Scan for the cell matching the given text and deliver its [x, y] coordinate at center. 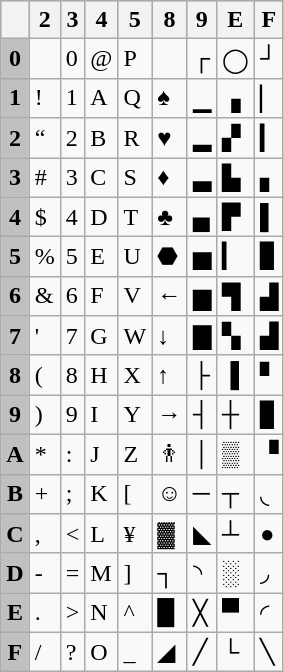
▙ [235, 178]
“ [44, 138]
@ [102, 59]
┌ [202, 59]
┐ [170, 573]
◟ [268, 494]
( [44, 375]
▝ [268, 454]
K [102, 494]
V [135, 296]
│ [202, 454]
☺ [170, 494]
█ [170, 613]
⬣ [170, 257]
Z [135, 454]
X [135, 375]
M [102, 573]
' [44, 336]
♣ [170, 217]
▃ [202, 178]
_ [135, 652]
% [44, 257]
! [44, 98]
T [135, 217]
R [135, 138]
▅ [202, 257]
: [72, 454]
─ [202, 494]
└ [235, 652]
┬ [235, 494]
▚ [235, 336]
) [44, 415]
░ [235, 573]
] [135, 573]
→ [170, 415]
▖ [268, 178]
L [102, 534]
▌ [268, 217]
┤ [202, 415]
J [102, 454]
╳ [202, 613]
? [72, 652]
[ [135, 494]
I [102, 415]
▞ [235, 138]
◞ [268, 573]
▒ [235, 454]
▘ [268, 375]
▁ [202, 98]
¥ [135, 534]
Y [135, 415]
▜ [235, 296]
▓ [170, 534]
U [135, 257]
$ [44, 217]
╲ [268, 652]
▏ [268, 98]
◣ [202, 534]
▂ [202, 138]
G [102, 336]
. [44, 613]
♠ [170, 98]
^ [135, 613]
* [44, 454]
◢ [170, 652]
┼ [235, 415]
▆ [202, 296]
▛ [235, 217]
🛉 [170, 454]
▇ [202, 336]
& [44, 296]
Q [135, 98]
O [102, 652]
P [135, 59]
◝ [202, 573]
▄ [202, 217]
+ [44, 494]
S [135, 178]
▗ [235, 98]
▐ [235, 375]
┴ [235, 534]
╱ [202, 652]
= [72, 573]
; [72, 494]
↑ [170, 375]
W [135, 336]
┘ [268, 59]
> [72, 613]
♦ [170, 178]
# [44, 178]
├ [202, 375]
↓ [170, 336]
♥ [170, 138]
- [44, 573]
N [102, 613]
▀ [235, 613]
, [44, 534]
H [102, 375]
< [72, 534]
← [170, 296]
◯ [235, 59]
◜ [268, 613]
/ [44, 652]
● [268, 534]
